Output the (X, Y) coordinate of the center of the cell containing the given text.  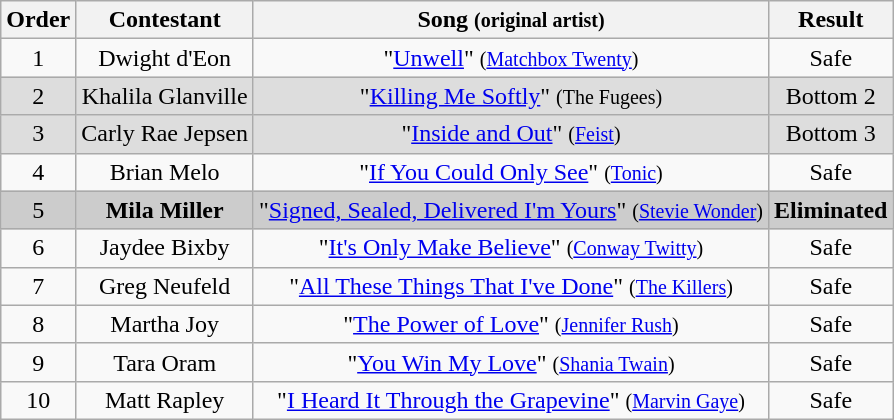
6 (38, 248)
Matt Rapley (165, 400)
4 (38, 172)
10 (38, 400)
"I Heard It Through the Grapevine" (Marvin Gaye) (510, 400)
Bottom 2 (831, 96)
1 (38, 58)
"Unwell" (Matchbox Twenty) (510, 58)
"Killing Me Softly" (The Fugees) (510, 96)
Dwight d'Eon (165, 58)
"It's Only Make Believe" (Conway Twitty) (510, 248)
"If You Could Only See" (Tonic) (510, 172)
Martha Joy (165, 324)
Bottom 3 (831, 134)
5 (38, 210)
Mila Miller (165, 210)
Tara Oram (165, 362)
"Inside and Out" (Feist) (510, 134)
Eliminated (831, 210)
"You Win My Love" (Shania Twain) (510, 362)
"The Power of Love" (Jennifer Rush) (510, 324)
7 (38, 286)
Song (original artist) (510, 20)
Jaydee Bixby (165, 248)
Order (38, 20)
Khalila Glanville (165, 96)
3 (38, 134)
"Signed, Sealed, Delivered I'm Yours" (Stevie Wonder) (510, 210)
Contestant (165, 20)
"All These Things That I've Done" (The Killers) (510, 286)
Brian Melo (165, 172)
8 (38, 324)
Carly Rae Jepsen (165, 134)
Result (831, 20)
Greg Neufeld (165, 286)
2 (38, 96)
9 (38, 362)
